Capture the cell that displays the provided text and extract its [x, y] central coordinate. 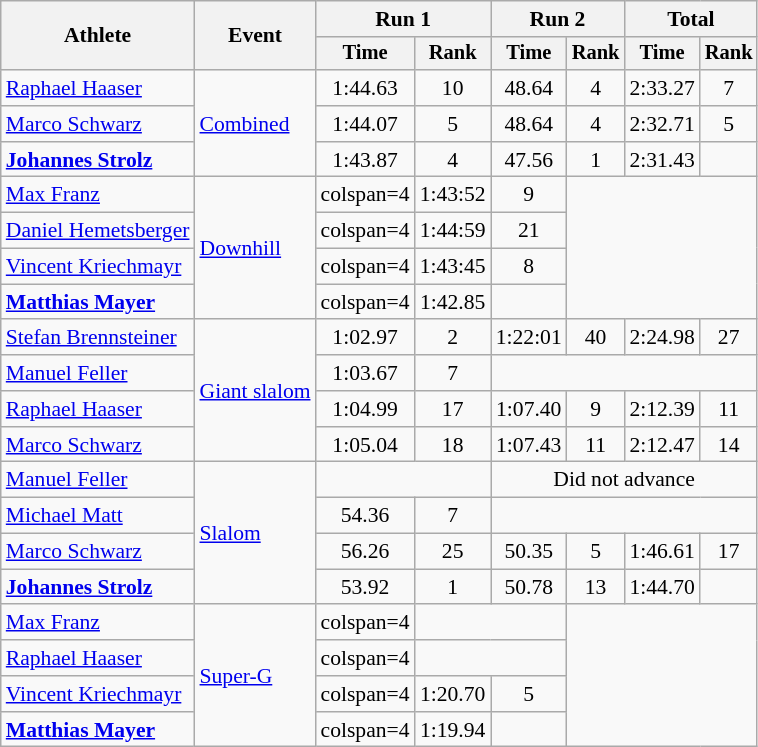
1:42.85 [453, 302]
Daniel Hemetsberger [98, 231]
1:44.07 [366, 124]
Stefan Brennsteiner [98, 338]
2 [453, 338]
1:22:01 [529, 338]
21 [529, 231]
8 [529, 267]
Giant slalom [254, 391]
54.36 [366, 516]
Matthias Mayer [98, 302]
1:44.63 [366, 88]
47.56 [529, 160]
Super-G [254, 676]
14 [729, 445]
40 [596, 338]
Event [254, 36]
1:07.43 [529, 445]
50.35 [529, 552]
1:43.87 [366, 160]
56.26 [366, 552]
1:02.97 [366, 338]
2:32.71 [662, 124]
50.78 [529, 587]
1:07.40 [529, 409]
2:12.47 [662, 445]
18 [453, 445]
1:20.70 [453, 694]
1:44.70 [662, 587]
Did not advance [624, 480]
2:24.98 [662, 338]
2:33.27 [662, 88]
10 [453, 88]
Combined [254, 124]
Run 2 [558, 19]
25 [453, 552]
1:44:59 [453, 231]
53.92 [366, 587]
2:12.39 [662, 409]
1:03.67 [366, 373]
27 [729, 338]
Total [690, 19]
2:31.43 [662, 160]
1:04.99 [366, 409]
Michael Matt [98, 516]
13 [596, 587]
Downhill [254, 248]
1:43:52 [453, 195]
1:43:45 [453, 267]
Run 1 [404, 19]
1:46.61 [662, 552]
Athlete [98, 36]
1:05.04 [366, 445]
Slalom [254, 533]
